Identify which cell holds the provided text, then report its [x, y] central coordinate. 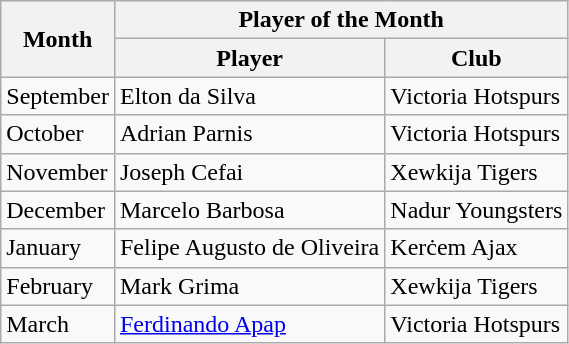
March [58, 324]
September [58, 96]
Kerċem Ajax [476, 248]
February [58, 286]
Elton da Silva [249, 96]
December [58, 210]
November [58, 172]
January [58, 248]
Player [249, 58]
Mark Grima [249, 286]
Nadur Youngsters [476, 210]
Marcelo Barbosa [249, 210]
Adrian Parnis [249, 134]
Club [476, 58]
Month [58, 39]
October [58, 134]
Joseph Cefai [249, 172]
Player of the Month [340, 20]
Felipe Augusto de Oliveira [249, 248]
Ferdinando Apap [249, 324]
